For the text-containing cell, return its midpoint in (x, y) coordinate format. 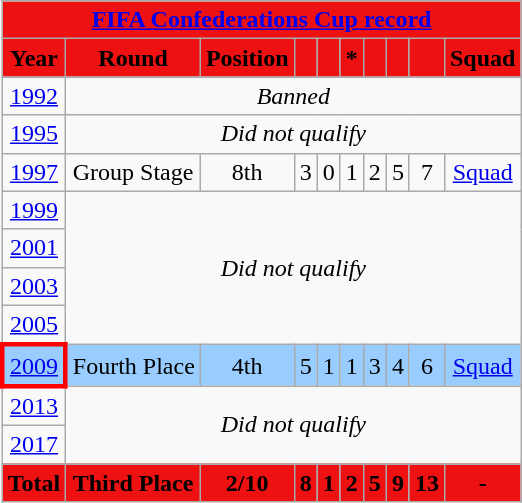
13 (426, 483)
4 (398, 366)
2/10 (247, 483)
9 (398, 483)
8 (306, 483)
Year (34, 58)
Position (247, 58)
- (482, 483)
4th (247, 366)
* (352, 58)
1999 (34, 210)
1997 (34, 172)
8th (247, 172)
2003 (34, 286)
Round (134, 58)
2005 (34, 325)
7 (426, 172)
2001 (34, 248)
Fourth Place (134, 366)
FIFA Confederations Cup record (262, 20)
Group Stage (134, 172)
1992 (34, 96)
2013 (34, 406)
2017 (34, 444)
Third Place (134, 483)
1995 (34, 134)
0 (328, 172)
2009 (34, 366)
Total (34, 483)
6 (426, 366)
Banned (294, 96)
